Output the (X, Y) coordinate of the center of the cell containing the given text.  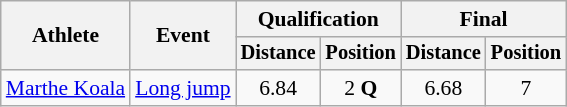
6.68 (444, 88)
Event (182, 36)
Long jump (182, 88)
Final (484, 19)
6.84 (278, 88)
Qualification (318, 19)
Marthe Koala (66, 88)
2 Q (361, 88)
Athlete (66, 36)
7 (526, 88)
